Find where the given text appears and provide that cell's center as (X, Y) coordinate. 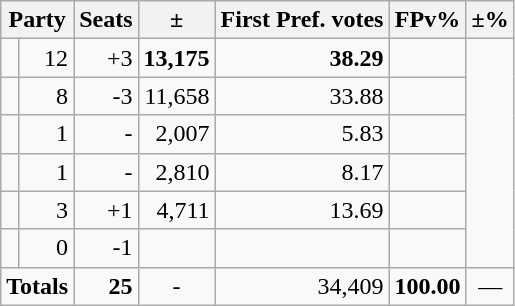
25 (106, 286)
100.00 (428, 286)
13,175 (176, 58)
8.17 (302, 172)
FPv% (428, 20)
12 (46, 58)
Party (38, 20)
13.69 (302, 210)
±% (490, 20)
-3 (106, 96)
3 (46, 210)
5.83 (302, 134)
Totals (38, 286)
+1 (106, 210)
11,658 (176, 96)
0 (46, 248)
-1 (106, 248)
+3 (106, 58)
8 (46, 96)
2,007 (176, 134)
First Pref. votes (302, 20)
Seats (106, 20)
— (490, 286)
33.88 (302, 96)
4,711 (176, 210)
38.29 (302, 58)
± (176, 20)
34,409 (302, 286)
2,810 (176, 172)
